Determine the (X, Y) coordinate at the center of the cell enclosing the given text.  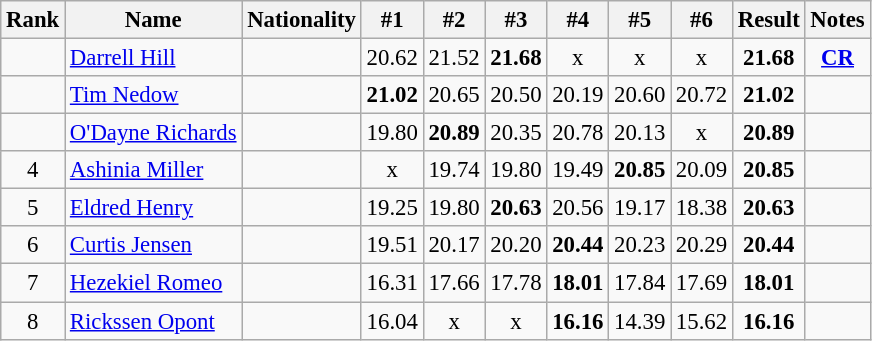
Darrell Hill (154, 58)
20.17 (454, 245)
19.51 (392, 245)
5 (33, 208)
Rank (33, 20)
#6 (702, 20)
21.52 (454, 58)
17.84 (640, 283)
Tim Nedow (154, 95)
20.78 (578, 133)
Rickssen Opont (154, 321)
15.62 (702, 321)
Hezekiel Romeo (154, 283)
#2 (454, 20)
19.74 (454, 170)
20.09 (702, 170)
20.62 (392, 58)
20.60 (640, 95)
#1 (392, 20)
16.31 (392, 283)
19.49 (578, 170)
Name (154, 20)
Notes (838, 20)
O'Dayne Richards (154, 133)
20.65 (454, 95)
20.72 (702, 95)
17.66 (454, 283)
17.69 (702, 283)
19.25 (392, 208)
Result (768, 20)
Ashinia Miller (154, 170)
20.23 (640, 245)
16.04 (392, 321)
Nationality (302, 20)
Curtis Jensen (154, 245)
20.19 (578, 95)
14.39 (640, 321)
20.35 (516, 133)
8 (33, 321)
6 (33, 245)
4 (33, 170)
18.38 (702, 208)
17.78 (516, 283)
#3 (516, 20)
20.50 (516, 95)
19.17 (640, 208)
#5 (640, 20)
CR (838, 58)
#4 (578, 20)
Eldred Henry (154, 208)
20.29 (702, 245)
20.13 (640, 133)
20.56 (578, 208)
20.20 (516, 245)
7 (33, 283)
